Detect which cell encompasses the target text, then output its (X, Y) center coordinate. 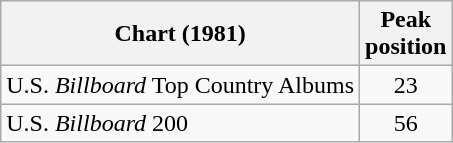
23 (406, 85)
Peakposition (406, 34)
U.S. Billboard Top Country Albums (180, 85)
Chart (1981) (180, 34)
U.S. Billboard 200 (180, 123)
56 (406, 123)
